Capture the cell that displays the provided text and extract its [X, Y] central coordinate. 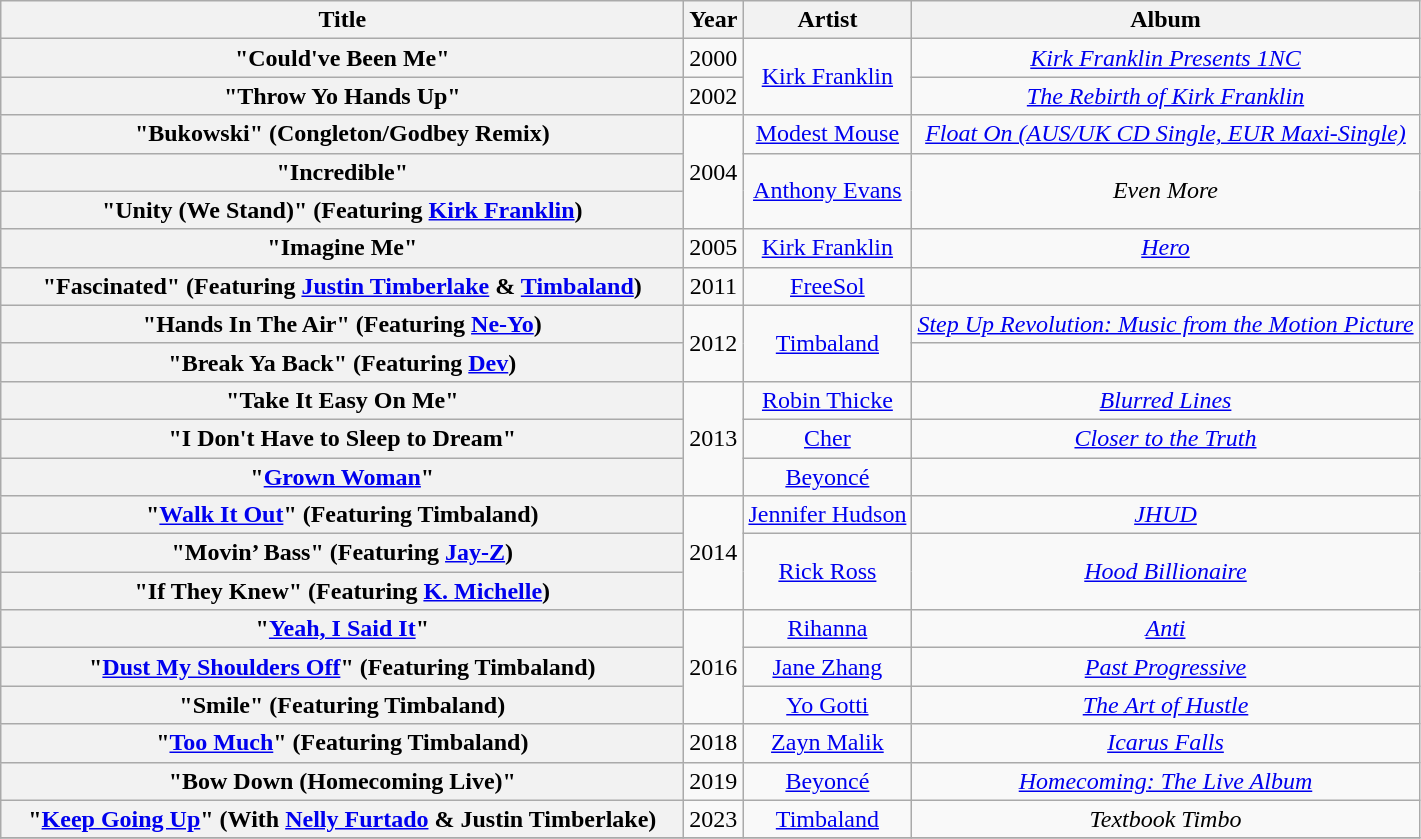
"Movin’ Bass" (Featuring Jay-Z) [342, 553]
"Hands In The Air" (Featuring Ne-Yo) [342, 324]
2019 [714, 781]
Album [1166, 20]
Even More [1166, 191]
"Keep Going Up" (With Nelly Furtado & Justin Timberlake) [342, 819]
2005 [714, 248]
Past Progressive [1166, 667]
JHUD [1166, 515]
"Unity (We Stand)" (Featuring Kirk Franklin) [342, 210]
"Too Much" (Featuring Timbaland) [342, 743]
Anti [1166, 629]
Year [714, 20]
Yo Gotti [828, 705]
"Yeah, I Said It" [342, 629]
2011 [714, 286]
"Take It Easy On Me" [342, 400]
"Imagine Me" [342, 248]
Step Up Revolution: Music from the Motion Picture [1166, 324]
Icarus Falls [1166, 743]
2004 [714, 172]
"Could've Been Me" [342, 58]
"Fascinated" (Featuring Justin Timberlake & Timbaland) [342, 286]
Zayn Malik [828, 743]
Cher [828, 438]
2013 [714, 438]
Kirk Franklin Presents 1NC [1166, 58]
"Bukowski" (Congleton/Godbey Remix) [342, 134]
Hero [1166, 248]
Rihanna [828, 629]
Jane Zhang [828, 667]
"Break Ya Back" (Featuring Dev) [342, 362]
"Bow Down (Homecoming Live)" [342, 781]
2018 [714, 743]
"Throw Yo Hands Up" [342, 96]
Artist [828, 20]
Robin Thicke [828, 400]
"Smile" (Featuring Timbaland) [342, 705]
2000 [714, 58]
"Dust My Shoulders Off" (Featuring Timbaland) [342, 667]
Title [342, 20]
"Incredible" [342, 172]
Modest Mouse [828, 134]
2012 [714, 343]
Jennifer Hudson [828, 515]
Hood Billionaire [1166, 572]
"If They Knew" (Featuring K. Michelle) [342, 591]
Anthony Evans [828, 191]
"Walk It Out" (Featuring Timbaland) [342, 515]
2023 [714, 819]
FreeSol [828, 286]
Rick Ross [828, 572]
2002 [714, 96]
Float On (AUS/UK CD Single, EUR Maxi-Single) [1166, 134]
Blurred Lines [1166, 400]
Homecoming: The Live Album [1166, 781]
Textbook Timbo [1166, 819]
2016 [714, 667]
The Art of Hustle [1166, 705]
Closer to the Truth [1166, 438]
The Rebirth of Kirk Franklin [1166, 96]
"Grown Woman" [342, 477]
2014 [714, 553]
"I Don't Have to Sleep to Dream" [342, 438]
